Provide the (x, y) coordinate of the cell's center where the given text is located.  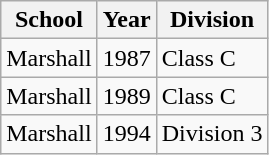
School (49, 20)
Division 3 (212, 134)
Year (126, 20)
1987 (126, 58)
Division (212, 20)
1989 (126, 96)
1994 (126, 134)
